Return [X, Y] of the center of cell containing provided text 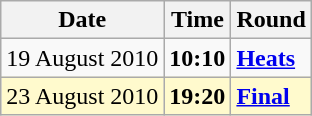
Round [271, 20]
Final [271, 96]
23 August 2010 [82, 96]
19:20 [198, 96]
Date [82, 20]
10:10 [198, 58]
Heats [271, 58]
19 August 2010 [82, 58]
Time [198, 20]
